Pinpoint the cell where the given text exists, returning its [x, y] midpoint coordinate. 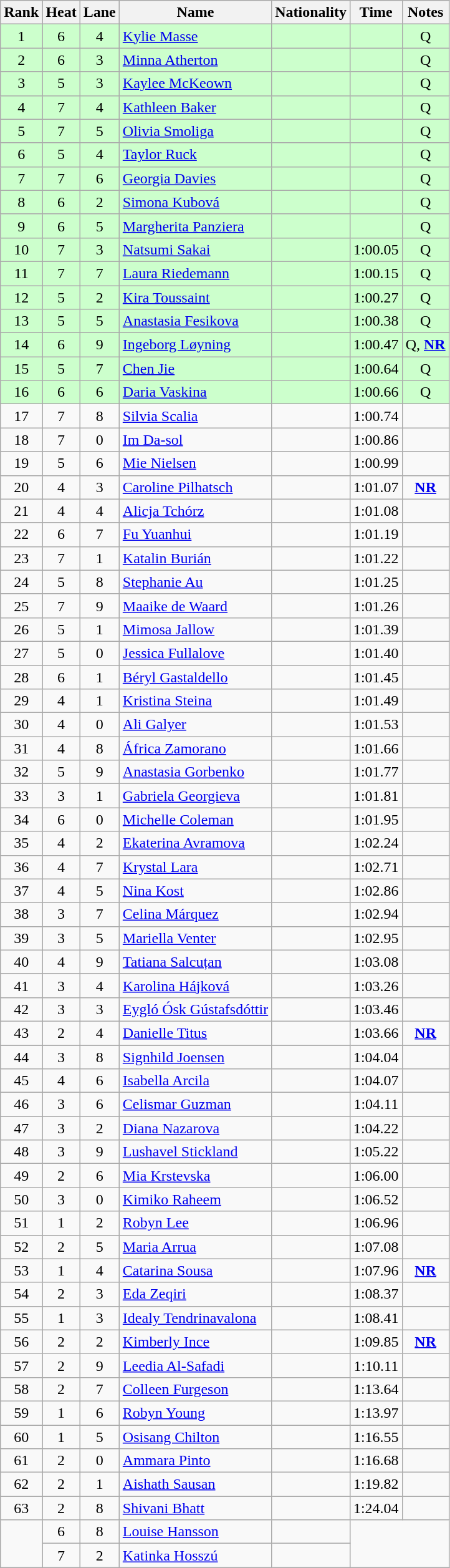
Krystal Lara [195, 867]
Maaike de Waard [195, 606]
Mimosa Jallow [195, 629]
Anastasia Fesikova [195, 321]
56 [21, 1342]
Kylie Masse [195, 36]
29 [21, 701]
Mia Krstevska [195, 1176]
55 [21, 1318]
25 [21, 606]
45 [21, 1081]
Ali Galyer [195, 725]
30 [21, 725]
52 [21, 1247]
Daria Vaskina [195, 392]
42 [21, 1009]
1:04.07 [376, 1081]
Diana Nazarova [195, 1128]
Nationality [311, 12]
47 [21, 1128]
Olivia Smoliga [195, 131]
28 [21, 677]
Idealy Tendrinavalona [195, 1318]
1:19.82 [376, 1484]
Kristina Steina [195, 701]
57 [21, 1365]
58 [21, 1389]
1:02.71 [376, 867]
Kimberly Ince [195, 1342]
Robyn Young [195, 1413]
1:06.96 [376, 1223]
Notes [425, 12]
Georgia Davies [195, 178]
1:10.11 [376, 1365]
Caroline Pilhatsch [195, 487]
1:00.05 [376, 249]
Kira Toussaint [195, 298]
39 [21, 938]
1:00.74 [376, 416]
23 [21, 558]
33 [21, 796]
Simona Kubová [195, 202]
1:01.81 [376, 796]
34 [21, 820]
20 [21, 487]
1:00.47 [376, 345]
1:09.85 [376, 1342]
1:00.99 [376, 463]
1:01.66 [376, 748]
Laura Riedemann [195, 273]
Maria Arrua [195, 1247]
Ammara Pinto [195, 1461]
Louise Hansson [195, 1532]
22 [21, 535]
Celismar Guzman [195, 1105]
1:04.22 [376, 1128]
41 [21, 985]
Gabriela Georgieva [195, 796]
Heat [61, 12]
44 [21, 1057]
1:16.68 [376, 1461]
Tatiana Salcuțan [195, 962]
1:01.08 [376, 511]
Signhild Joensen [195, 1057]
Natsumi Sakai [195, 249]
Mariella Venter [195, 938]
43 [21, 1033]
17 [21, 416]
36 [21, 867]
Michelle Coleman [195, 820]
32 [21, 772]
Lane [100, 12]
1:00.86 [376, 440]
1:04.04 [376, 1057]
49 [21, 1176]
1:07.08 [376, 1247]
Kimiko Raheem [195, 1199]
1:13.64 [376, 1389]
Nina Kost [195, 891]
1:01.19 [376, 535]
Mie Nielsen [195, 463]
Catarina Sousa [195, 1270]
1:01.40 [376, 653]
21 [21, 511]
Karolina Hájková [195, 985]
12 [21, 298]
Eygló Ósk Gústafsdóttir [195, 1009]
1:03.66 [376, 1033]
Silvia Scalia [195, 416]
1:00.64 [376, 369]
Danielle Titus [195, 1033]
54 [21, 1294]
59 [21, 1413]
1:00.15 [376, 273]
Lushavel Stickland [195, 1152]
15 [21, 369]
1:01.07 [376, 487]
Minna Atherton [195, 60]
Chen Jie [195, 369]
Im Da-sol [195, 440]
51 [21, 1223]
1:01.25 [376, 582]
Anastasia Gorbenko [195, 772]
1:01.53 [376, 725]
1:01.95 [376, 820]
1:01.39 [376, 629]
Celina Márquez [195, 914]
Ingeborg Løyning [195, 345]
1:01.45 [376, 677]
37 [21, 891]
48 [21, 1152]
18 [21, 440]
Q, NR [425, 345]
Leedia Al-Safadi [195, 1365]
63 [21, 1508]
26 [21, 629]
1:02.24 [376, 843]
1:01.77 [376, 772]
Eda Zeqiri [195, 1294]
27 [21, 653]
Béryl Gastaldello [195, 677]
Robyn Lee [195, 1223]
1:00.27 [376, 298]
14 [21, 345]
60 [21, 1436]
1:24.04 [376, 1508]
Jessica Fullalove [195, 653]
1:05.22 [376, 1152]
Stephanie Au [195, 582]
Margherita Panziera [195, 226]
10 [21, 249]
Kaylee McKeown [195, 84]
1:08.41 [376, 1318]
38 [21, 914]
31 [21, 748]
Shivani Bhatt [195, 1508]
Rank [21, 12]
Colleen Furgeson [195, 1389]
1:16.55 [376, 1436]
1:13.97 [376, 1413]
Kathleen Baker [195, 107]
62 [21, 1484]
16 [21, 392]
1:06.52 [376, 1199]
Time [376, 12]
1:01.49 [376, 701]
1:03.46 [376, 1009]
1:03.26 [376, 985]
1:02.86 [376, 891]
1:07.96 [376, 1270]
Taylor Ruck [195, 155]
1:01.26 [376, 606]
40 [21, 962]
11 [21, 273]
Katalin Burián [195, 558]
61 [21, 1461]
1:00.66 [376, 392]
1:00.38 [376, 321]
53 [21, 1270]
35 [21, 843]
Ekaterina Avramova [195, 843]
46 [21, 1105]
África Zamorano [195, 748]
19 [21, 463]
1:02.95 [376, 938]
Name [195, 12]
1:04.11 [376, 1105]
Alicja Tchórz [195, 511]
Aishath Sausan [195, 1484]
24 [21, 582]
Katinka Hosszú [195, 1556]
Fu Yuanhui [195, 535]
1:08.37 [376, 1294]
1:01.22 [376, 558]
Isabella Arcila [195, 1081]
1:06.00 [376, 1176]
1:02.94 [376, 914]
50 [21, 1199]
13 [21, 321]
Osisang Chilton [195, 1436]
1:03.08 [376, 962]
